From the cell containing the given text, extract its center point as [X, Y] coordinate. 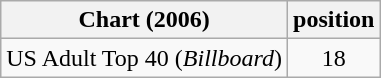
position [334, 20]
18 [334, 58]
Chart (2006) [144, 20]
US Adult Top 40 (Billboard) [144, 58]
